Find where the given text appears and provide that cell's center as [X, Y] coordinate. 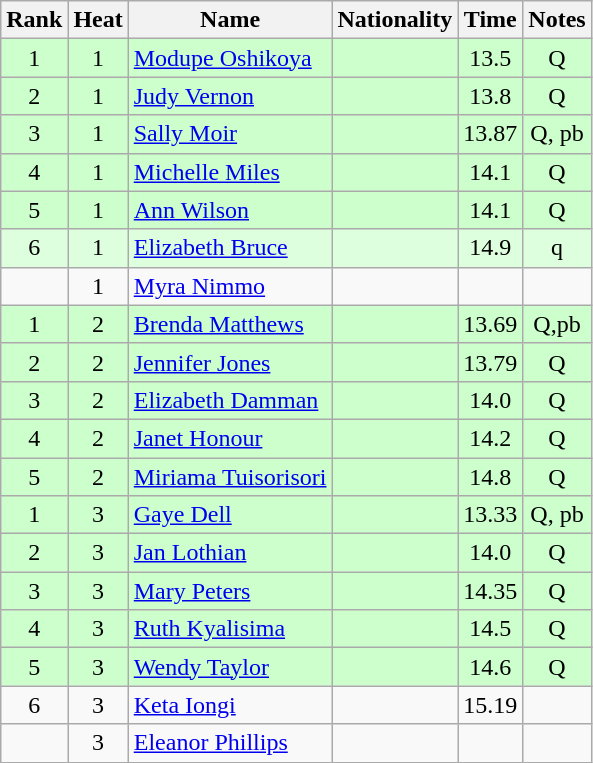
Time [490, 20]
13.87 [490, 134]
14.2 [490, 438]
Brenda Matthews [230, 324]
14.5 [490, 629]
Name [230, 20]
Eleanor Phillips [230, 743]
15.19 [490, 705]
Miriama Tuisorisori [230, 477]
Janet Honour [230, 438]
14.35 [490, 591]
13.33 [490, 515]
Sally Moir [230, 134]
Ann Wilson [230, 210]
Judy Vernon [230, 96]
14.6 [490, 667]
Modupe Oshikoya [230, 58]
Jennifer Jones [230, 362]
Gaye Dell [230, 515]
14.9 [490, 248]
13.69 [490, 324]
q [557, 248]
Ruth Kyalisima [230, 629]
Nationality [395, 20]
Myra Nimmo [230, 286]
14.8 [490, 477]
Elizabeth Damman [230, 400]
Keta Iongi [230, 705]
13.79 [490, 362]
Michelle Miles [230, 172]
Wendy Taylor [230, 667]
Mary Peters [230, 591]
Jan Lothian [230, 553]
Elizabeth Bruce [230, 248]
13.5 [490, 58]
Notes [557, 20]
Q,pb [557, 324]
Heat [98, 20]
Rank [34, 20]
13.8 [490, 96]
